Output the (X, Y) coordinate of the center of the cell containing the given text.  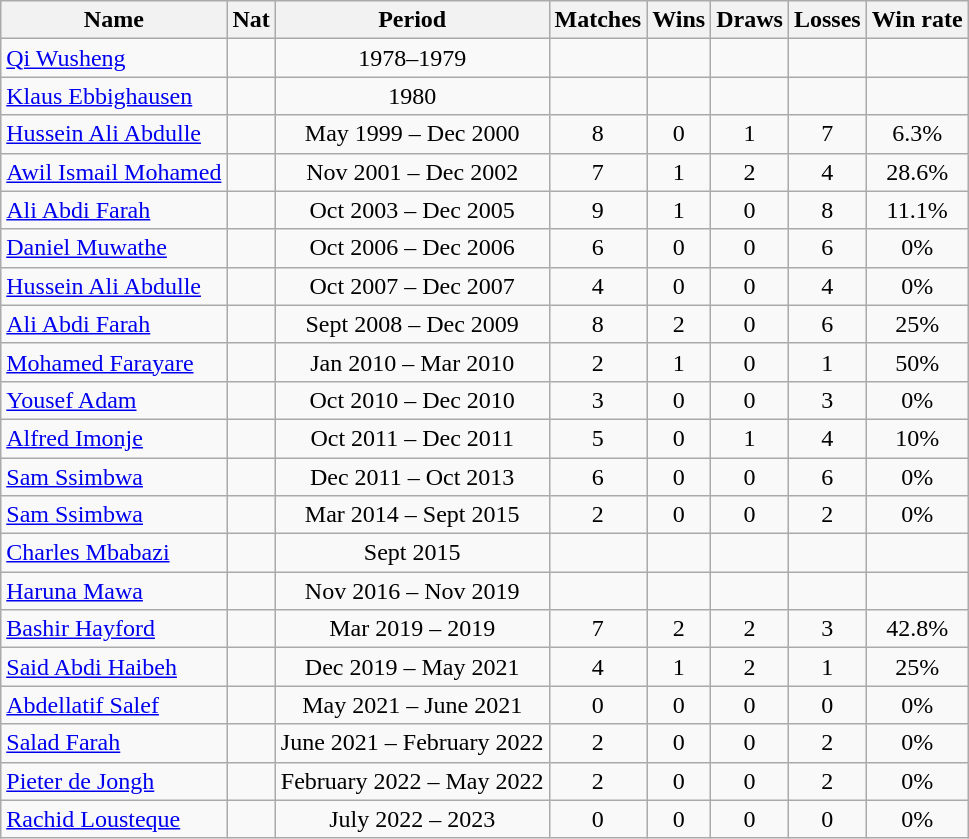
6.3% (917, 134)
Name (114, 20)
Qi Wusheng (114, 58)
Sept 2015 (412, 553)
May 2021 – June 2021 (412, 705)
July 2022 – 2023 (412, 819)
Nat (251, 20)
May 1999 – Dec 2000 (412, 134)
Jan 2010 – Mar 2010 (412, 362)
42.8% (917, 629)
9 (598, 210)
10% (917, 438)
Salad Farah (114, 743)
Draws (750, 20)
Rachid Lousteque (114, 819)
Matches (598, 20)
Oct 2011 – Dec 2011 (412, 438)
Abdellatif Salef (114, 705)
Alfred Imonje (114, 438)
50% (917, 362)
Oct 2003 – Dec 2005 (412, 210)
Klaus Ebbighausen (114, 96)
Pieter de Jongh (114, 781)
Wins (679, 20)
Oct 2006 – Dec 2006 (412, 248)
Said Abdi Haibeh (114, 667)
Awil Ismail Mohamed (114, 172)
Yousef Adam (114, 400)
Mar 2019 – 2019 (412, 629)
Win rate (917, 20)
Dec 2011 – Oct 2013 (412, 477)
Bashir Hayford (114, 629)
Sept 2008 – Dec 2009 (412, 324)
Oct 2010 – Dec 2010 (412, 400)
Mohamed Farayare (114, 362)
Losses (827, 20)
Period (412, 20)
Nov 2016 – Nov 2019 (412, 591)
February 2022 – May 2022 (412, 781)
1980 (412, 96)
Charles Mbabazi (114, 553)
5 (598, 438)
Nov 2001 – Dec 2002 (412, 172)
Mar 2014 – Sept 2015 (412, 515)
Oct 2007 – Dec 2007 (412, 286)
Dec 2019 – May 2021 (412, 667)
June 2021 – February 2022 (412, 743)
Haruna Mawa (114, 591)
11.1% (917, 210)
Daniel Muwathe (114, 248)
28.6% (917, 172)
1978–1979 (412, 58)
